Return the (x, y) coordinate for the center point of the cell that contains the specified text.  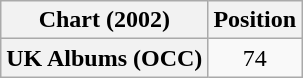
UK Albums (OCC) (104, 58)
Chart (2002) (104, 20)
Position (255, 20)
74 (255, 58)
